Pinpoint the cell where the given text exists, returning its (x, y) midpoint coordinate. 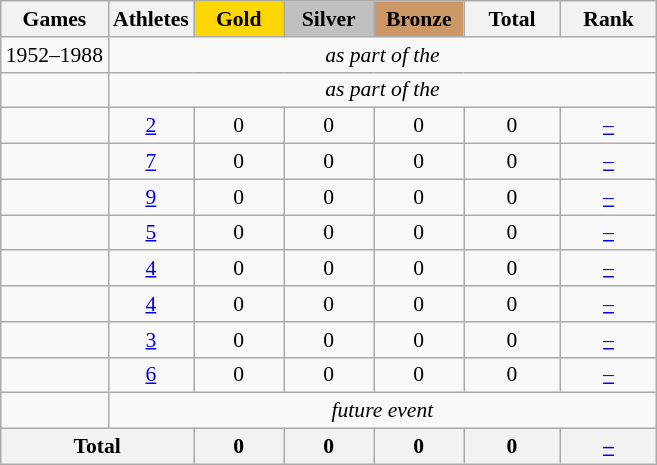
Athletes (151, 19)
Rank (608, 19)
future event (382, 411)
7 (151, 162)
Silver (329, 19)
6 (151, 375)
Gold (239, 19)
2 (151, 126)
1952–1988 (54, 55)
3 (151, 340)
5 (151, 233)
Games (54, 19)
Bronze (419, 19)
9 (151, 197)
